Identify which cell holds the provided text, then report its [X, Y] central coordinate. 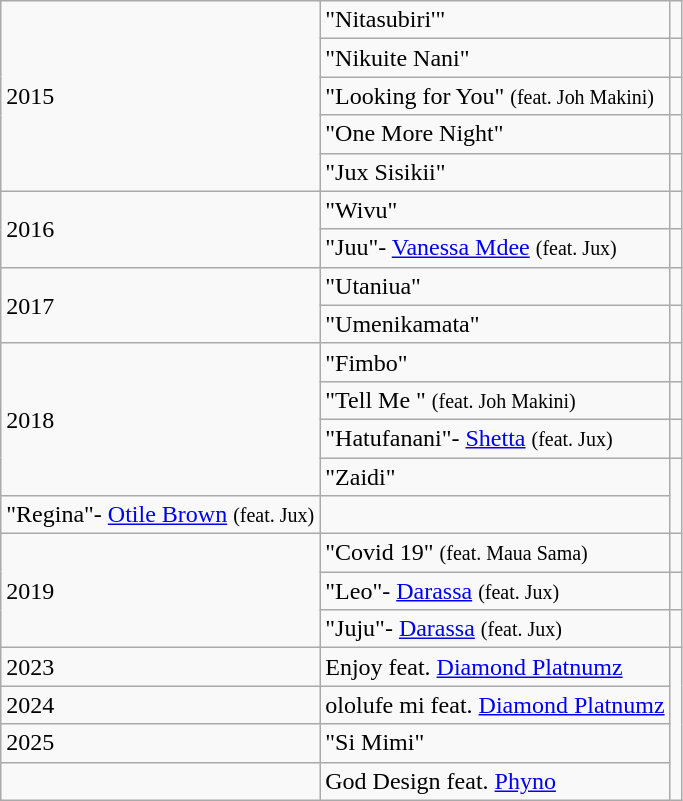
"One More Night" [495, 134]
"Covid 19" (feat. Maua Sama) [495, 553]
"Fimbo" [495, 362]
2015 [160, 96]
2016 [160, 229]
2017 [160, 305]
"Looking for You" (feat. Joh Makini) [495, 96]
God Design feat. Phyno [495, 781]
"Tell Me " (feat. Joh Makini) [495, 400]
"Nikuite Nani" [495, 58]
"Hatufanani"- Shetta (feat. Jux) [495, 438]
"Nitasubiri'" [495, 20]
Enjoy feat. Diamond Platnumz [495, 667]
"Juju"- Darassa (feat. Jux) [495, 629]
2025 [160, 743]
"Wivu" [495, 210]
"Utaniua" [495, 286]
"Zaidi" [495, 477]
2023 [160, 667]
"Umenikamata" [495, 324]
"Regina"- Otile Brown (feat. Jux) [160, 515]
2018 [160, 419]
2024 [160, 705]
"Leo"- Darassa (feat. Jux) [495, 591]
ololufe mi feat. Diamond Platnumz [495, 705]
"Juu"- Vanessa Mdee (feat. Jux) [495, 248]
2019 [160, 591]
"Jux Sisikii" [495, 172]
"Si Mimi" [495, 743]
